Identify which cell holds the provided text, then report its [x, y] central coordinate. 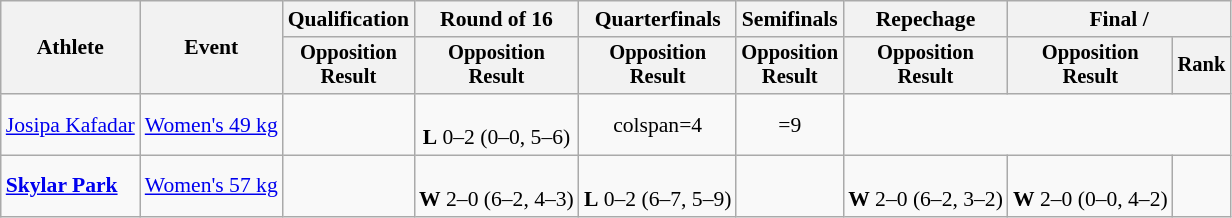
Repechage [926, 19]
colspan=4 [658, 124]
W 2–0 (6–2, 3–2) [926, 186]
Quarterfinals [658, 19]
=9 [790, 124]
Qualification [348, 19]
Rank [1202, 66]
Final / [1119, 19]
Semifinals [790, 19]
W 2–0 (0–0, 4–2) [1090, 186]
W 2–0 (6–2, 4–3) [496, 186]
Josipa Kafadar [70, 124]
Women's 49 kg [212, 124]
Round of 16 [496, 19]
L 0–2 (0–0, 5–6) [496, 124]
Women's 57 kg [212, 186]
Skylar Park [70, 186]
Athlete [70, 48]
Event [212, 48]
L 0–2 (6–7, 5–9) [658, 186]
